Provide the [x, y] coordinate of the cell's center where the given text is located.  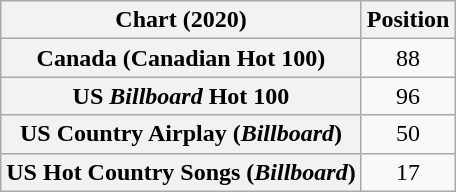
Chart (2020) [181, 20]
17 [408, 172]
US Country Airplay (Billboard) [181, 134]
Canada (Canadian Hot 100) [181, 58]
US Billboard Hot 100 [181, 96]
50 [408, 134]
US Hot Country Songs (Billboard) [181, 172]
88 [408, 58]
Position [408, 20]
96 [408, 96]
